Locate the cell with the specified text and output its (X, Y) center coordinate. 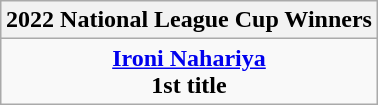
Ironi Nahariya 1st title (190, 72)
2022 National League Cup Winners (190, 20)
